Identify which cell holds the provided text, then report its (x, y) central coordinate. 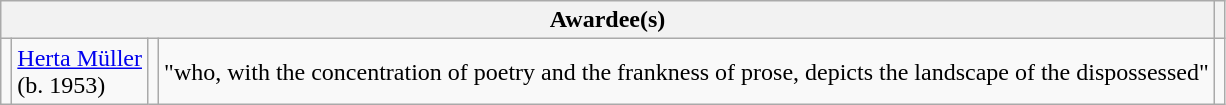
"who, with the concentration of poetry and the frankness of prose, depicts the landscape of the dispossessed" (687, 72)
Awardee(s) (608, 20)
Herta Müller(b. 1953) (80, 72)
